Locate the cell with the specified text and output its [X, Y] center coordinate. 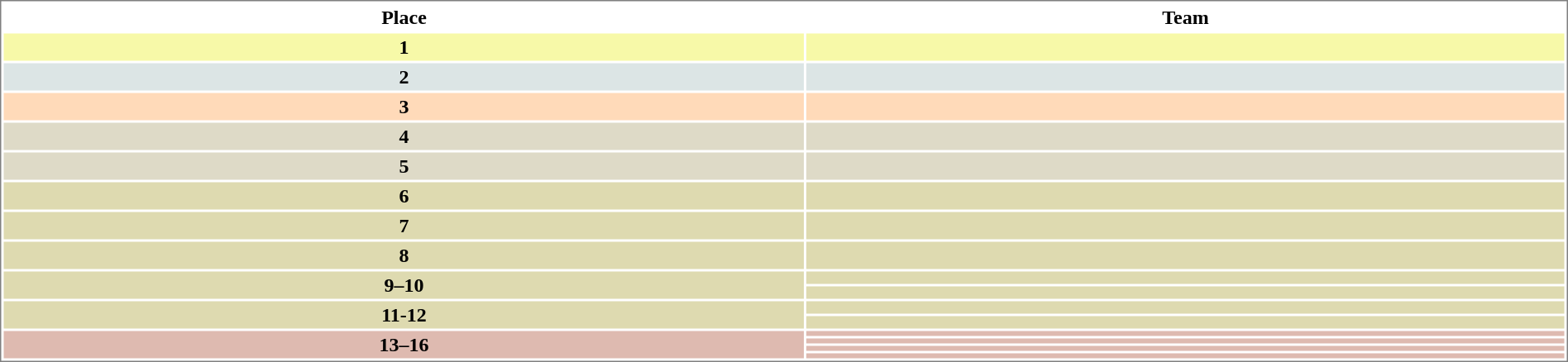
5 [404, 165]
2 [404, 76]
9–10 [404, 284]
3 [404, 106]
13–16 [404, 344]
4 [404, 136]
6 [404, 195]
8 [404, 255]
1 [404, 46]
7 [404, 225]
Place [404, 17]
11-12 [404, 314]
Team [1185, 17]
